For the text-containing cell, return its midpoint in [x, y] coordinate format. 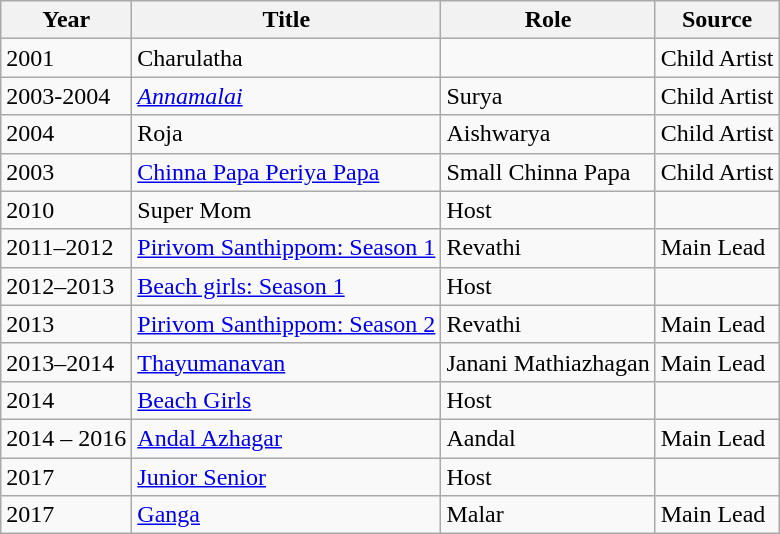
2010 [66, 210]
2014 [66, 400]
Surya [548, 96]
Junior Senior [286, 477]
Ganga [286, 515]
2012–2013 [66, 286]
Year [66, 20]
Beach girls: Season 1 [286, 286]
Source [717, 20]
Charulatha [286, 58]
Super Mom [286, 210]
Title [286, 20]
Roja [286, 134]
Andal Azhagar [286, 438]
2001 [66, 58]
Malar [548, 515]
Pirivom Santhippom: Season 2 [286, 324]
Thayumanavan [286, 362]
Beach Girls [286, 400]
Chinna Papa Periya Papa [286, 172]
2003 [66, 172]
2013–2014 [66, 362]
2013 [66, 324]
Janani Mathiazhagan [548, 362]
Aishwarya [548, 134]
2004 [66, 134]
Role [548, 20]
2014 – 2016 [66, 438]
2011–2012 [66, 248]
2003-2004 [66, 96]
Aandal [548, 438]
Annamalai [286, 96]
Small Chinna Papa [548, 172]
Pirivom Santhippom: Season 1 [286, 248]
